Scan for the cell matching the given text and deliver its [X, Y] coordinate at center. 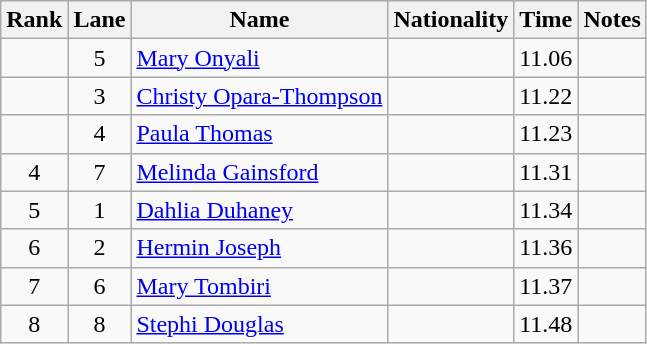
Christy Opara-Thompson [260, 96]
Notes [612, 20]
Paula Thomas [260, 134]
Time [546, 20]
Lane [100, 20]
Dahlia Duhaney [260, 210]
11.37 [546, 286]
Hermin Joseph [260, 248]
Nationality [451, 20]
2 [100, 248]
3 [100, 96]
Mary Tombiri [260, 286]
1 [100, 210]
11.06 [546, 58]
11.36 [546, 248]
Melinda Gainsford [260, 172]
11.22 [546, 96]
Name [260, 20]
11.23 [546, 134]
11.48 [546, 324]
Rank [34, 20]
11.34 [546, 210]
Stephi Douglas [260, 324]
11.31 [546, 172]
Mary Onyali [260, 58]
